Return the (x, y) coordinate for the center point of the cell that contains the specified text.  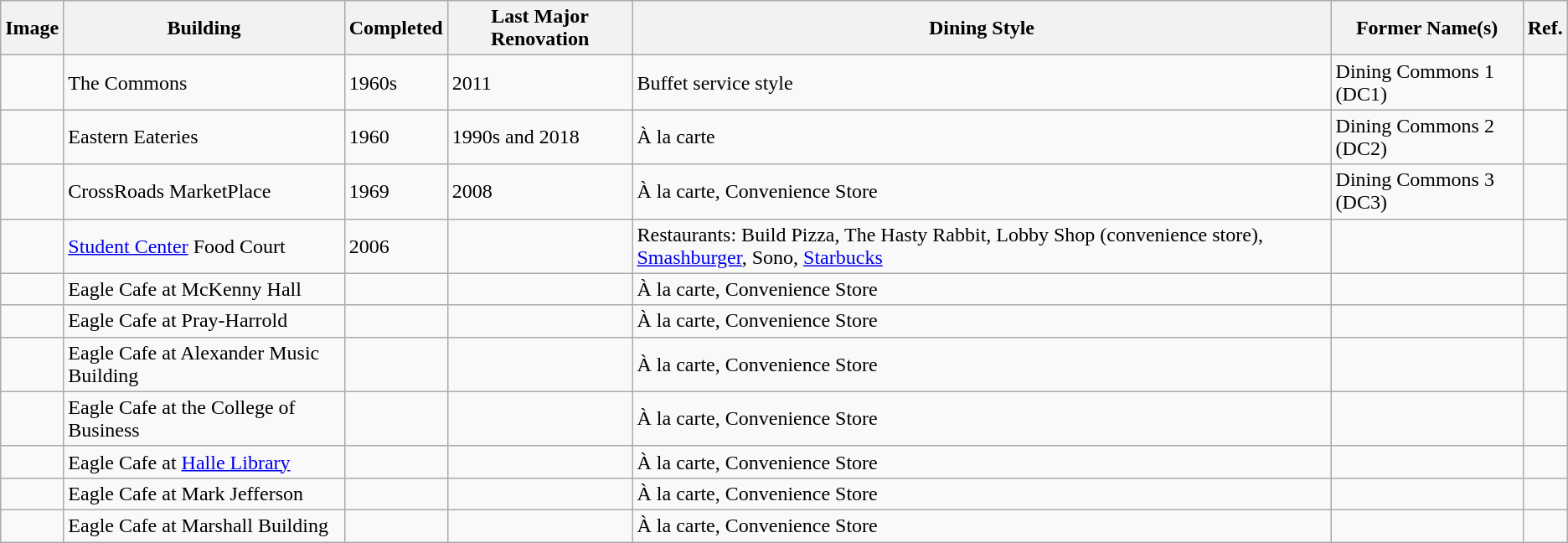
Eagle Cafe at Mark Jefferson (204, 494)
Former Name(s) (1427, 28)
Dining Commons 3 (DC3) (1427, 191)
Eagle Cafe at Alexander Music Building (204, 364)
Completed (395, 28)
Restaurants: Build Pizza, The Hasty Rabbit, Lobby Shop (convenience store), Smashburger, Sono, Starbucks (982, 246)
Dining Commons 1 (DC1) (1427, 82)
Eagle Cafe at Pray-Harrold (204, 321)
CrossRoads MarketPlace (204, 191)
Eastern Eateries (204, 137)
Eagle Cafe at the College of Business (204, 419)
Student Center Food Court (204, 246)
Ref. (1545, 28)
The Commons (204, 82)
Dining Commons 2 (DC2) (1427, 137)
Eagle Cafe at McKenny Hall (204, 289)
1990s and 2018 (539, 137)
1960s (395, 82)
1960 (395, 137)
1969 (395, 191)
Buffet service style (982, 82)
Image (32, 28)
Dining Style (982, 28)
2011 (539, 82)
Last Major Renovation (539, 28)
Eagle Cafe at Marshall Building (204, 525)
Building (204, 28)
Eagle Cafe at Halle Library (204, 462)
2006 (395, 246)
À la carte (982, 137)
2008 (539, 191)
